Identify which cell holds the provided text, then report its [x, y] central coordinate. 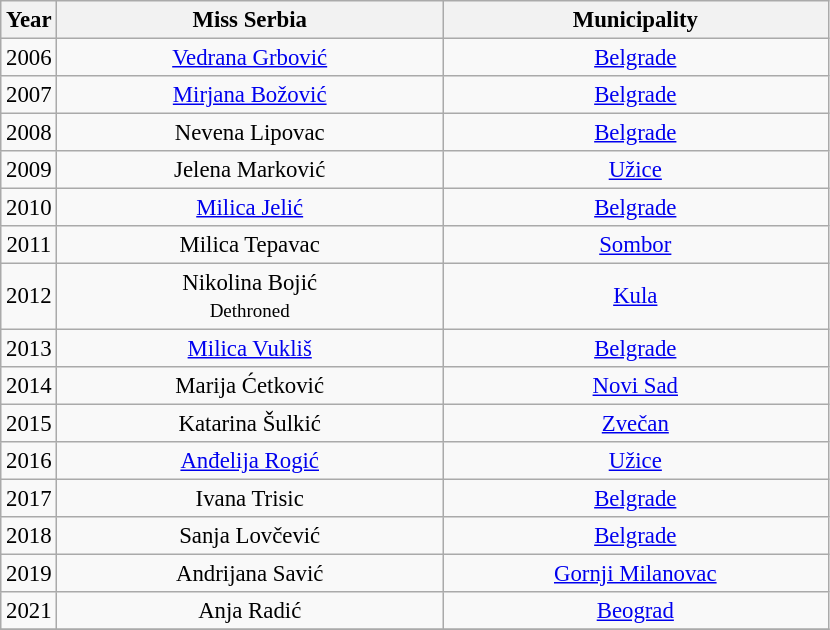
Sanja Lovčević [250, 536]
Milica Vukliš [250, 348]
2021 [29, 611]
2012 [29, 296]
2008 [29, 133]
Ivana Trisic [250, 498]
Beograd [635, 611]
Sombor [635, 245]
2016 [29, 460]
Zvečan [635, 423]
Marija Ćetković [250, 385]
Vedrana Grbović [250, 58]
Miss Serbia [250, 20]
2017 [29, 498]
2006 [29, 58]
Milica Tepavac [250, 245]
2014 [29, 385]
Milica Jelić [250, 208]
2010 [29, 208]
Nikolina BojićDethroned [250, 296]
Katarina Šulkić [250, 423]
Nevena Lipovac [250, 133]
Municipality [635, 20]
Kula [635, 296]
2013 [29, 348]
Gornji Milanovac [635, 573]
2007 [29, 95]
Anđelija Rogić [250, 460]
Andrijana Savić [250, 573]
Novi Sad [635, 385]
Jelena Marković [250, 170]
Anja Radić [250, 611]
2019 [29, 573]
Year [29, 20]
2011 [29, 245]
2015 [29, 423]
Mirjana Božović [250, 95]
2009 [29, 170]
2018 [29, 536]
